Identify which cell holds the provided text, then report its [x, y] central coordinate. 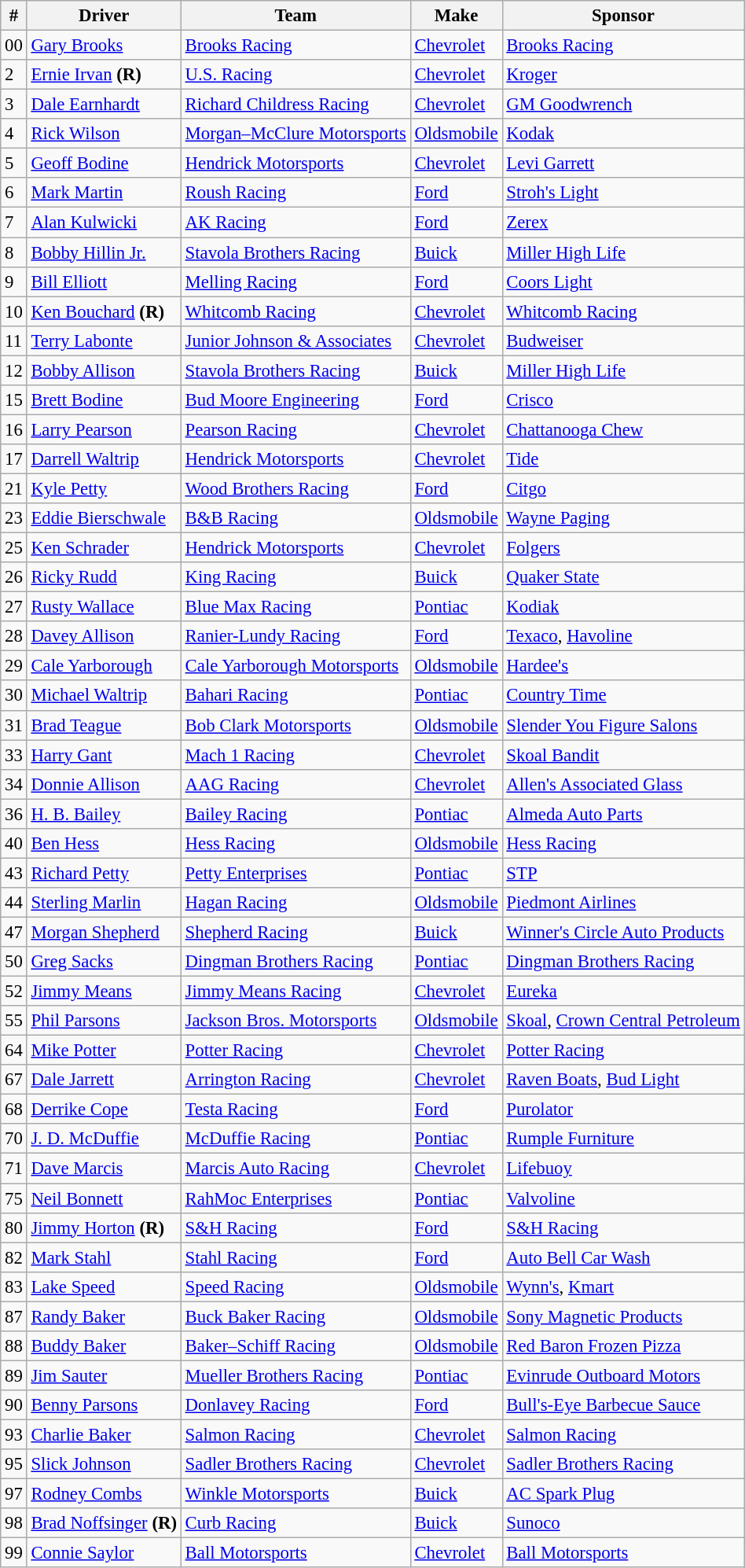
Country Time [623, 696]
99 [14, 1553]
Citgo [623, 488]
Mark Stahl [104, 1257]
Charlie Baker [104, 1434]
Pearson Racing [295, 429]
70 [14, 1139]
Tide [623, 459]
Neil Bonnett [104, 1198]
Donnie Allison [104, 784]
Stahl Racing [295, 1257]
Rumple Furniture [623, 1139]
23 [14, 518]
Arrington Racing [295, 1080]
Bull's-Eye Barbecue Sauce [623, 1405]
Harry Gant [104, 755]
68 [14, 1110]
Mueller Brothers Racing [295, 1375]
Raven Boats, Bud Light [623, 1080]
33 [14, 755]
43 [14, 873]
Valvoline [623, 1198]
Melling Racing [295, 282]
Richard Childress Racing [295, 105]
97 [14, 1494]
RahMoc Enterprises [295, 1198]
64 [14, 1051]
Red Baron Frozen Pizza [623, 1346]
26 [14, 577]
Larry Pearson [104, 429]
Wayne Paging [623, 518]
31 [14, 725]
82 [14, 1257]
Gary Brooks [104, 46]
H. B. Bailey [104, 814]
Shepherd Racing [295, 932]
Baker–Schiff Racing [295, 1346]
Texaco, Havoline [623, 636]
50 [14, 962]
75 [14, 1198]
Piedmont Airlines [623, 903]
16 [14, 429]
90 [14, 1405]
80 [14, 1228]
34 [14, 784]
10 [14, 311]
Hagan Racing [295, 903]
6 [14, 193]
Roush Racing [295, 193]
Bahari Racing [295, 696]
55 [14, 1021]
17 [14, 459]
Winner's Circle Auto Products [623, 932]
Ranier-Lundy Racing [295, 636]
Mike Potter [104, 1051]
Phil Parsons [104, 1021]
Cale Yarborough [104, 666]
89 [14, 1375]
Make [456, 16]
Stroh's Light [623, 193]
AC Spark Plug [623, 1494]
J. D. McDuffie [104, 1139]
95 [14, 1464]
Junior Johnson & Associates [295, 340]
GM Goodwrench [623, 105]
Rusty Wallace [104, 607]
9 [14, 282]
Eureka [623, 992]
44 [14, 903]
98 [14, 1523]
Benny Parsons [104, 1405]
67 [14, 1080]
Michael Waltrip [104, 696]
Darrell Waltrip [104, 459]
Brett Bodine [104, 400]
Marcis Auto Racing [295, 1169]
Curb Racing [295, 1523]
Bob Clark Motorsports [295, 725]
AAG Racing [295, 784]
Sponsor [623, 16]
8 [14, 252]
Buddy Baker [104, 1346]
Skoal Bandit [623, 755]
Ken Bouchard (R) [104, 311]
STP [623, 873]
Speed Racing [295, 1286]
Mach 1 Racing [295, 755]
27 [14, 607]
Crisco [623, 400]
15 [14, 400]
Geoff Bodine [104, 164]
52 [14, 992]
30 [14, 696]
Zerex [623, 223]
3 [14, 105]
Team [295, 16]
Connie Saylor [104, 1553]
Almeda Auto Parts [623, 814]
Bobby Hillin Jr. [104, 252]
Kodak [623, 134]
Sterling Marlin [104, 903]
40 [14, 844]
Ken Schrader [104, 548]
Ben Hess [104, 844]
Davey Allison [104, 636]
Budweiser [623, 340]
93 [14, 1434]
Jimmy Horton (R) [104, 1228]
Randy Baker [104, 1316]
Cale Yarborough Motorsports [295, 666]
Sony Magnetic Products [623, 1316]
Ernie Irvan (R) [104, 75]
Coors Light [623, 282]
Driver [104, 16]
Quaker State [623, 577]
Bailey Racing [295, 814]
Greg Sacks [104, 962]
Richard Petty [104, 873]
87 [14, 1316]
B&B Racing [295, 518]
83 [14, 1286]
2 [14, 75]
Rick Wilson [104, 134]
00 [14, 46]
Skoal, Crown Central Petroleum [623, 1021]
Wood Brothers Racing [295, 488]
Wynn's, Kmart [623, 1286]
5 [14, 164]
Lake Speed [104, 1286]
Auto Bell Car Wash [623, 1257]
4 [14, 134]
Slender You Figure Salons [623, 725]
Chattanooga Chew [623, 429]
Petty Enterprises [295, 873]
# [14, 16]
Lifebuoy [623, 1169]
47 [14, 932]
Jimmy Means Racing [295, 992]
Purolator [623, 1110]
Alan Kulwicki [104, 223]
Levi Garrett [623, 164]
Derrike Cope [104, 1110]
Bud Moore Engineering [295, 400]
U.S. Racing [295, 75]
Hardee's [623, 666]
Slick Johnson [104, 1464]
7 [14, 223]
Brad Noffsinger (R) [104, 1523]
Kyle Petty [104, 488]
Allen's Associated Glass [623, 784]
29 [14, 666]
21 [14, 488]
11 [14, 340]
36 [14, 814]
Terry Labonte [104, 340]
Folgers [623, 548]
Ricky Rudd [104, 577]
Mark Martin [104, 193]
Kroger [623, 75]
25 [14, 548]
Rodney Combs [104, 1494]
Evinrude Outboard Motors [623, 1375]
Testa Racing [295, 1110]
AK Racing [295, 223]
Bobby Allison [104, 370]
Jackson Bros. Motorsports [295, 1021]
Dave Marcis [104, 1169]
Winkle Motorsports [295, 1494]
28 [14, 636]
88 [14, 1346]
Brad Teague [104, 725]
Jimmy Means [104, 992]
Kodiak [623, 607]
Donlavey Racing [295, 1405]
McDuffie Racing [295, 1139]
Bill Elliott [104, 282]
Sunoco [623, 1523]
Jim Sauter [104, 1375]
Eddie Bierschwale [104, 518]
Dale Earnhardt [104, 105]
Blue Max Racing [295, 607]
71 [14, 1169]
Morgan–McClure Motorsports [295, 134]
12 [14, 370]
King Racing [295, 577]
Morgan Shepherd [104, 932]
Dale Jarrett [104, 1080]
Buck Baker Racing [295, 1316]
